Output the (x, y) coordinate of the center of the cell containing the given text.  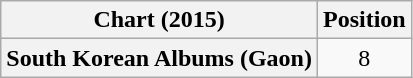
8 (364, 58)
South Korean Albums (Gaon) (160, 58)
Chart (2015) (160, 20)
Position (364, 20)
